Extract the (x, y) coordinate from the center of the cell holding the provided text.  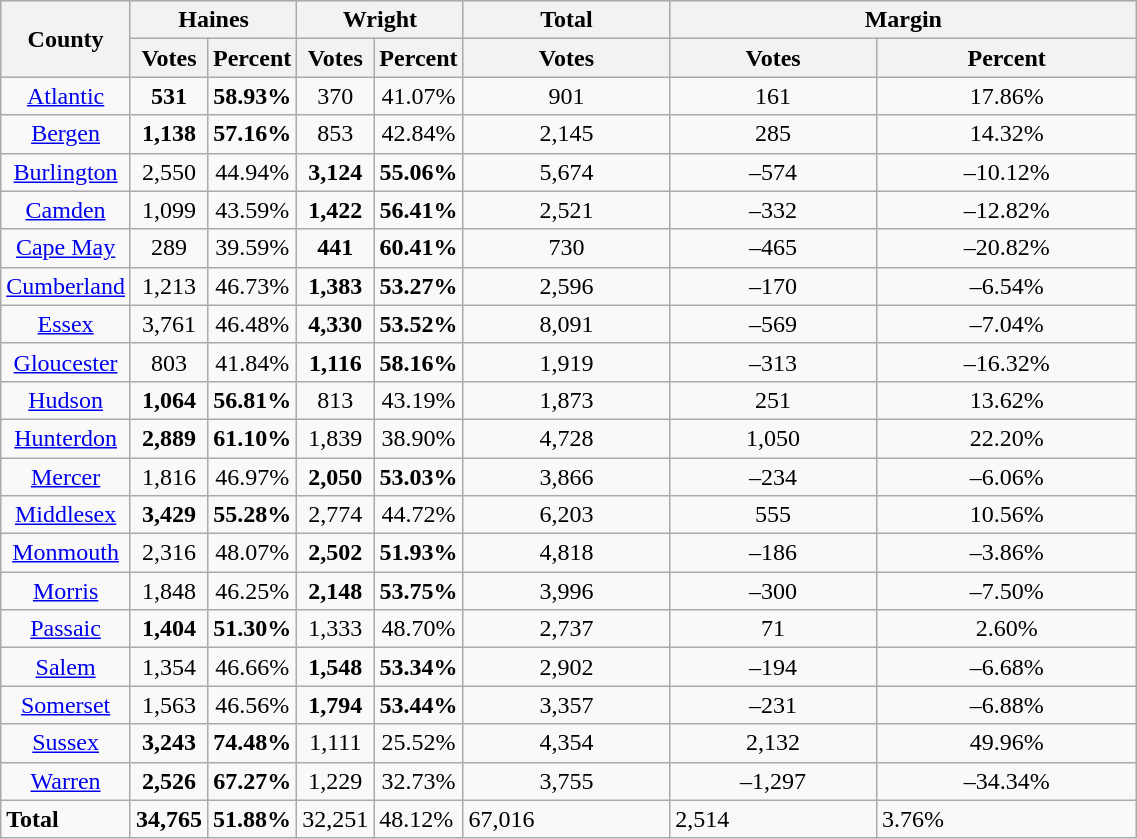
1,116 (336, 362)
Warren (66, 781)
1,383 (336, 286)
–574 (774, 172)
2,502 (336, 553)
1,839 (336, 438)
14.32% (1006, 134)
1,422 (336, 210)
53.75% (418, 591)
–231 (774, 705)
48.70% (418, 629)
1,229 (336, 781)
3,761 (168, 324)
46.97% (252, 477)
10.56% (1006, 515)
1,138 (168, 134)
2,145 (566, 134)
2,774 (336, 515)
53.27% (418, 286)
32,251 (336, 819)
2,889 (168, 438)
–16.32% (1006, 362)
34,765 (168, 819)
56.41% (418, 210)
–20.82% (1006, 248)
1,816 (168, 477)
Sussex (66, 743)
4,330 (336, 324)
2,148 (336, 591)
289 (168, 248)
1,050 (774, 438)
32.73% (418, 781)
1,111 (336, 743)
3,243 (168, 743)
3,866 (566, 477)
58.16% (418, 362)
4,354 (566, 743)
251 (774, 400)
Hunterdon (66, 438)
57.16% (252, 134)
Margin (904, 20)
67.27% (252, 781)
2,521 (566, 210)
46.73% (252, 286)
3,429 (168, 515)
43.59% (252, 210)
48.12% (418, 819)
25.52% (418, 743)
–186 (774, 553)
2,316 (168, 553)
730 (566, 248)
370 (336, 96)
53.44% (418, 705)
–34.34% (1006, 781)
46.66% (252, 667)
67,016 (566, 819)
46.48% (252, 324)
–170 (774, 286)
Bergen (66, 134)
Cape May (66, 248)
1,064 (168, 400)
51.93% (418, 553)
1,563 (168, 705)
2,550 (168, 172)
Monmouth (66, 553)
555 (774, 515)
1,873 (566, 400)
41.84% (252, 362)
41.07% (418, 96)
1,354 (168, 667)
–12.82% (1006, 210)
1,919 (566, 362)
–313 (774, 362)
Wright (380, 20)
Morris (66, 591)
43.19% (418, 400)
531 (168, 96)
–465 (774, 248)
3,357 (566, 705)
60.41% (418, 248)
Hudson (66, 400)
Camden (66, 210)
County (66, 39)
53.03% (418, 477)
2,596 (566, 286)
–6.68% (1006, 667)
51.88% (252, 819)
13.62% (1006, 400)
49.96% (1006, 743)
53.34% (418, 667)
–332 (774, 210)
Cumberland (66, 286)
1,213 (168, 286)
1,794 (336, 705)
17.86% (1006, 96)
441 (336, 248)
39.59% (252, 248)
–6.88% (1006, 705)
2,737 (566, 629)
5,674 (566, 172)
3,996 (566, 591)
3,124 (336, 172)
4,818 (566, 553)
161 (774, 96)
901 (566, 96)
2.60% (1006, 629)
–569 (774, 324)
Somerset (66, 705)
74.48% (252, 743)
53.52% (418, 324)
55.28% (252, 515)
2,050 (336, 477)
–7.04% (1006, 324)
1,333 (336, 629)
Haines (213, 20)
Salem (66, 667)
Gloucester (66, 362)
42.84% (418, 134)
4,728 (566, 438)
853 (336, 134)
3,755 (566, 781)
1,099 (168, 210)
285 (774, 134)
–10.12% (1006, 172)
Middlesex (66, 515)
48.07% (252, 553)
1,404 (168, 629)
1,848 (168, 591)
6,203 (566, 515)
–7.50% (1006, 591)
55.06% (418, 172)
3.76% (1006, 819)
2,132 (774, 743)
71 (774, 629)
–6.06% (1006, 477)
46.25% (252, 591)
–234 (774, 477)
Mercer (66, 477)
46.56% (252, 705)
Passaic (66, 629)
–3.86% (1006, 553)
22.20% (1006, 438)
38.90% (418, 438)
–194 (774, 667)
2,514 (774, 819)
Burlington (66, 172)
1,548 (336, 667)
Atlantic (66, 96)
803 (168, 362)
–300 (774, 591)
61.10% (252, 438)
–6.54% (1006, 286)
51.30% (252, 629)
56.81% (252, 400)
813 (336, 400)
–1,297 (774, 781)
2,902 (566, 667)
44.94% (252, 172)
58.93% (252, 96)
2,526 (168, 781)
Essex (66, 324)
8,091 (566, 324)
44.72% (418, 515)
